From the cell containing the given text, extract its center point as [X, Y] coordinate. 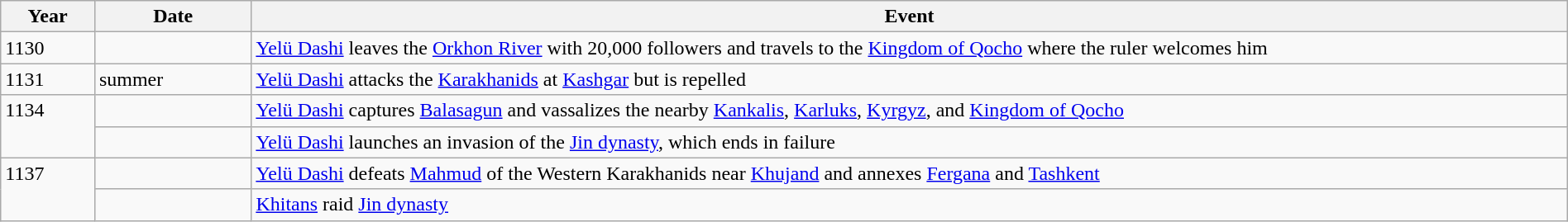
Yelü Dashi leaves the Orkhon River with 20,000 followers and travels to the Kingdom of Qocho where the ruler welcomes him [910, 48]
Event [910, 17]
1137 [48, 189]
Year [48, 17]
1130 [48, 48]
Yelü Dashi launches an invasion of the Jin dynasty, which ends in failure [910, 142]
Yelü Dashi attacks the Karakhanids at Kashgar but is repelled [910, 79]
Yelü Dashi captures Balasagun and vassalizes the nearby Kankalis, Karluks, Kyrgyz, and Kingdom of Qocho [910, 111]
Date [172, 17]
1134 [48, 126]
Khitans raid Jin dynasty [910, 205]
Yelü Dashi defeats Mahmud of the Western Karakhanids near Khujand and annexes Fergana and Tashkent [910, 173]
1131 [48, 79]
summer [172, 79]
